Provide the (X, Y) coordinate of the cell's center where the given text is located.  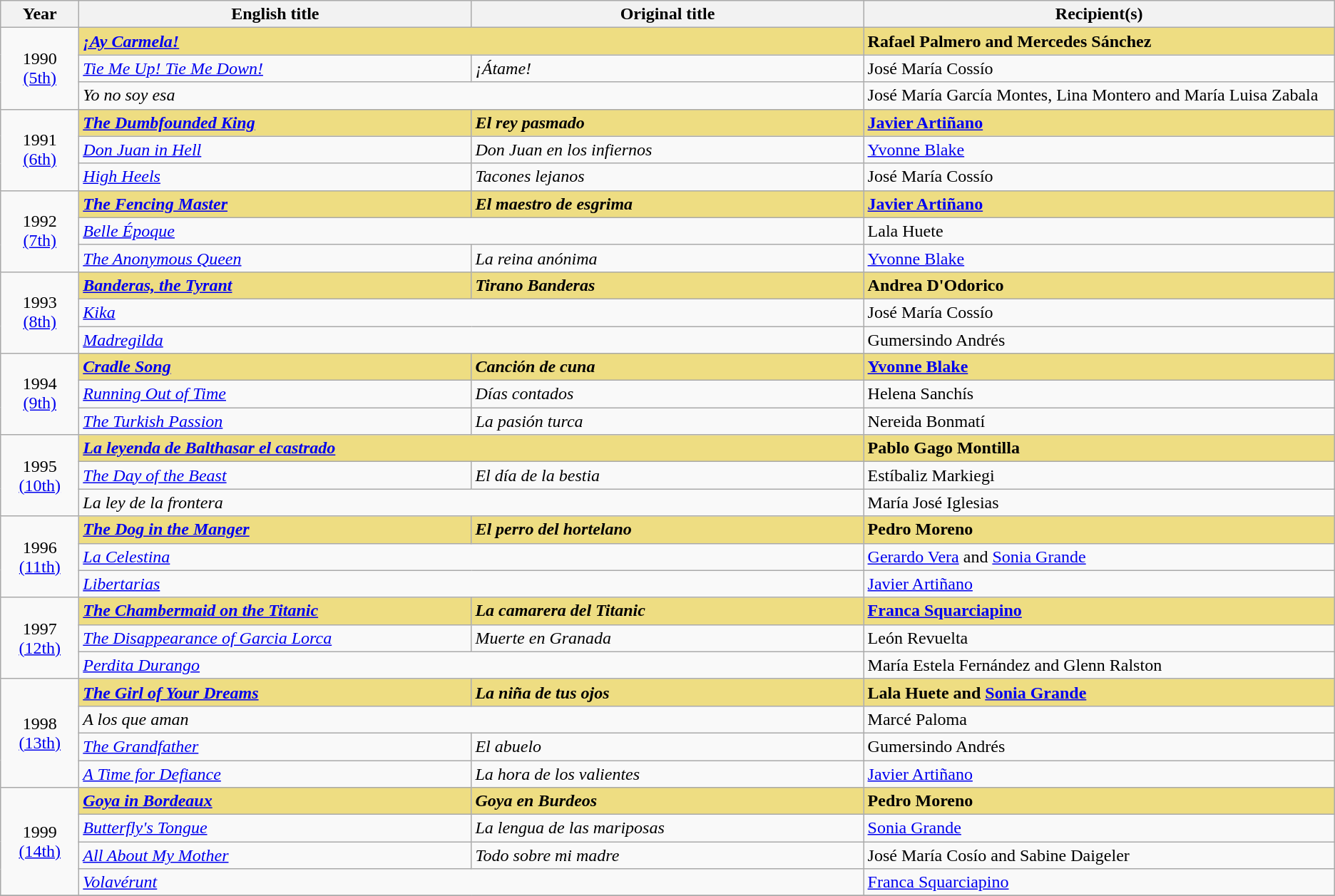
The Dumbfounded King (275, 123)
Yo no soy esa (471, 96)
Original title (667, 14)
Tirano Banderas (667, 285)
Recipient(s) (1099, 14)
1998(13th) (40, 733)
1994(9th) (40, 394)
The Anonymous Queen (275, 258)
Rafael Palmero and Mercedes Sánchez (1099, 41)
Goya in Bordeaux (275, 801)
The Dog in the Manger (275, 530)
The Turkish Passion (275, 421)
Banderas, the Tyrant (275, 285)
El día de la bestia (667, 475)
A Time for Defiance (275, 773)
¡Átame! (667, 68)
1991(6th) (40, 150)
English title (275, 14)
Libertarias (471, 584)
Lala Huete and Sonia Grande (1099, 692)
Butterfly's Tongue (275, 828)
1999(14th) (40, 842)
León Revuelta (1099, 638)
1995(10th) (40, 475)
Estíbaliz Markiegi (1099, 475)
A los que aman (471, 719)
La pasión turca (667, 421)
Year (40, 14)
La reina anónima (667, 258)
La niña de tus ojos (667, 692)
Don Juan in Hell (275, 150)
Andrea D'Odorico (1099, 285)
Don Juan en los infiernos (667, 150)
The Girl of Your Dreams (275, 692)
Pablo Gago Montilla (1099, 448)
1992(7th) (40, 231)
Helena Sanchís (1099, 394)
La ley de la frontera (471, 503)
El abuelo (667, 746)
Goya en Burdeos (667, 801)
All About My Mother (275, 855)
1990(5th) (40, 68)
Muerte en Granada (667, 638)
Gerardo Vera and Sonia Grande (1099, 557)
Perdita Durango (471, 665)
El maestro de esgrima (667, 204)
El perro del hortelano (667, 530)
Volavérunt (471, 882)
Running Out of Time (275, 394)
1993(8th) (40, 312)
The Grandfather (275, 746)
Tacones lejanos (667, 177)
Madregilda (471, 340)
La leyenda de Balthasar el castrado (471, 448)
Todo sobre mi madre (667, 855)
The Disappearance of Garcia Lorca (275, 638)
1997(12th) (40, 638)
La hora de los valientes (667, 773)
The Chambermaid on the Titanic (275, 611)
Kika (471, 312)
La lengua de las mariposas (667, 828)
La camarera del Titanic (667, 611)
The Fencing Master (275, 204)
Lala Huete (1099, 231)
El rey pasmado (667, 123)
José María Cosío and Sabine Daigeler (1099, 855)
Días contados (667, 394)
Marcé Paloma (1099, 719)
¡Ay Carmela! (471, 41)
José María García Montes, Lina Montero and María Luisa Zabala (1099, 96)
María José Iglesias (1099, 503)
High Heels (275, 177)
Nereida Bonmatí (1099, 421)
Sonia Grande (1099, 828)
María Estela Fernández and Glenn Ralston (1099, 665)
Cradle Song (275, 367)
Tie Me Up! Tie Me Down! (275, 68)
The Day of the Beast (275, 475)
Canción de cuna (667, 367)
Belle Époque (471, 231)
La Celestina (471, 557)
1996(11th) (40, 557)
